Determine the [X, Y] coordinate at the center of the cell enclosing the given text.  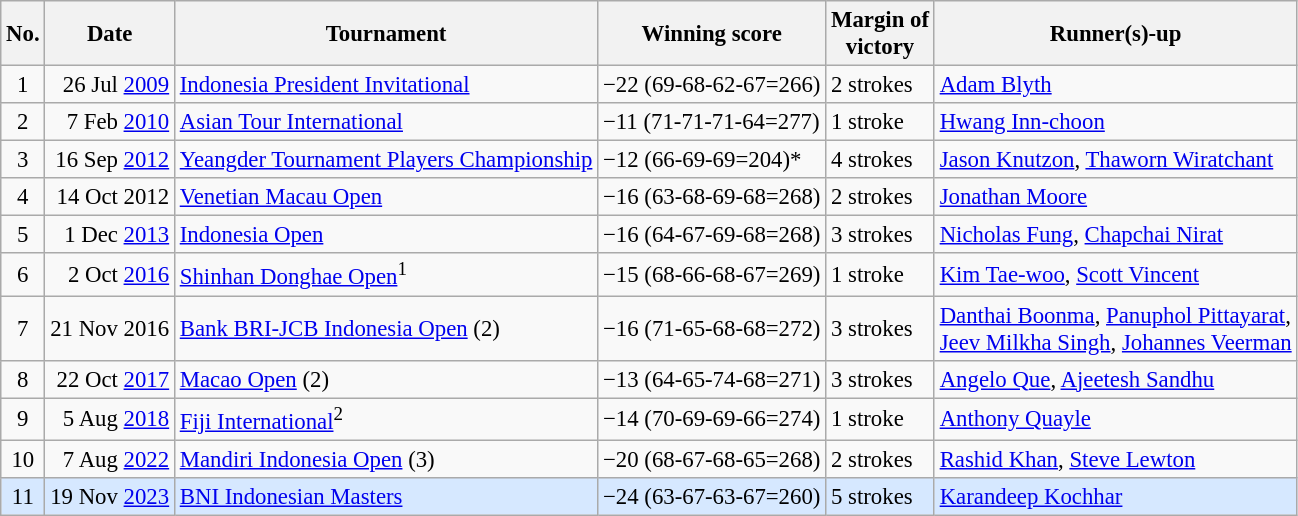
Adam Blyth [1116, 85]
−13 (64-65-74-68=271) [712, 379]
4 [23, 197]
−20 (68-67-68-65=268) [712, 459]
Yeangder Tournament Players Championship [386, 160]
5 Aug 2018 [110, 419]
−16 (64-67-69-68=268) [712, 235]
1 [23, 85]
Jonathan Moore [1116, 197]
11 [23, 497]
Indonesia President Invitational [386, 85]
Venetian Macau Open [386, 197]
Anthony Quayle [1116, 419]
Runner(s)-up [1116, 34]
Danthai Boonma, Panuphol Pittayarat, Jeev Milkha Singh, Johannes Veerman [1116, 328]
6 [23, 275]
−15 (68-66-68-67=269) [712, 275]
2 [23, 122]
Date [110, 34]
Kim Tae-woo, Scott Vincent [1116, 275]
Bank BRI-JCB Indonesia Open (2) [386, 328]
19 Nov 2023 [110, 497]
Asian Tour International [386, 122]
BNI Indonesian Masters [386, 497]
Fiji International2 [386, 419]
Shinhan Donghae Open1 [386, 275]
Margin ofvictory [880, 34]
1 Dec 2013 [110, 235]
Angelo Que, Ajeetesh Sandhu [1116, 379]
Mandiri Indonesia Open (3) [386, 459]
Tournament [386, 34]
5 [23, 235]
−14 (70-69-69-66=274) [712, 419]
Macao Open (2) [386, 379]
9 [23, 419]
22 Oct 2017 [110, 379]
−22 (69-68-62-67=266) [712, 85]
Jason Knutzon, Thaworn Wiratchant [1116, 160]
Hwang Inn-choon [1116, 122]
No. [23, 34]
−24 (63-67-63-67=260) [712, 497]
10 [23, 459]
Indonesia Open [386, 235]
2 Oct 2016 [110, 275]
−16 (71-65-68-68=272) [712, 328]
−16 (63-68-69-68=268) [712, 197]
Karandeep Kochhar [1116, 497]
7 [23, 328]
−12 (66-69-69=204)* [712, 160]
4 strokes [880, 160]
3 [23, 160]
26 Jul 2009 [110, 85]
Rashid Khan, Steve Lewton [1116, 459]
−11 (71-71-71-64=277) [712, 122]
21 Nov 2016 [110, 328]
14 Oct 2012 [110, 197]
Nicholas Fung, Chapchai Nirat [1116, 235]
Winning score [712, 34]
16 Sep 2012 [110, 160]
5 strokes [880, 497]
7 Feb 2010 [110, 122]
7 Aug 2022 [110, 459]
8 [23, 379]
